Extract the (x, y) coordinate from the center of the cell holding the provided text.  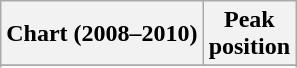
Chart (2008–2010) (102, 34)
Peakposition (249, 34)
